Identify which cell holds the provided text, then report its [x, y] central coordinate. 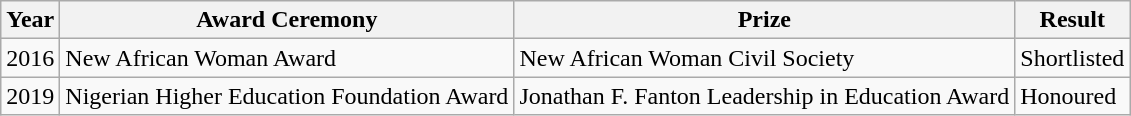
Year [30, 20]
Shortlisted [1072, 58]
Nigerian Higher Education Foundation Award [287, 96]
Award Ceremony [287, 20]
Prize [764, 20]
2019 [30, 96]
Jonathan F. Fanton Leadership in Education Award [764, 96]
New African Woman Civil Society [764, 58]
New African Woman Award [287, 58]
2016 [30, 58]
Honoured [1072, 96]
Result [1072, 20]
